Return [X, Y] of the center of cell containing provided text 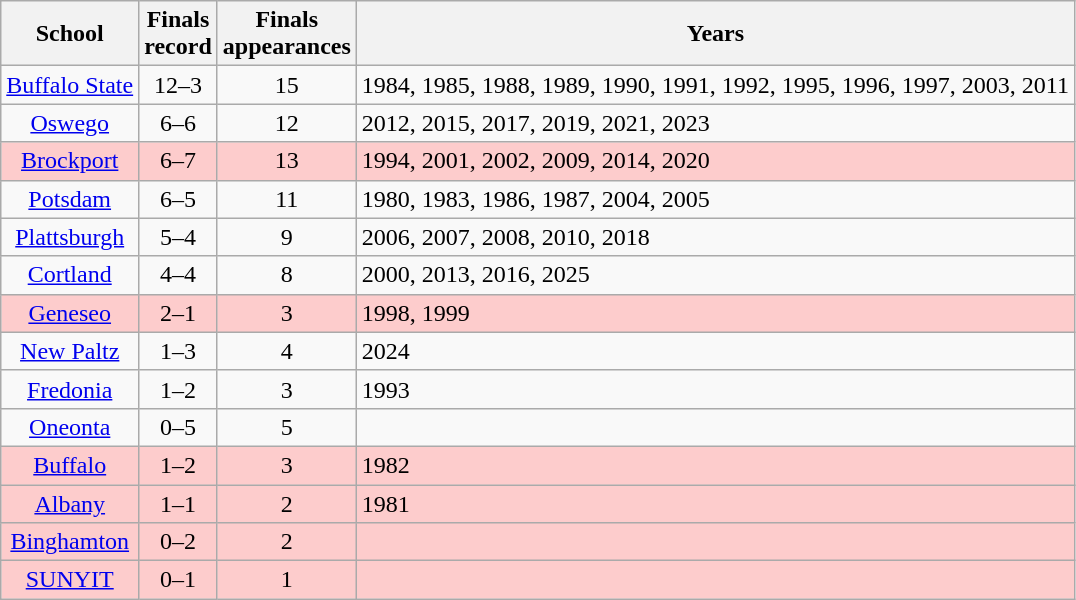
Plattsburgh [70, 237]
Binghamton [70, 542]
1980, 1983, 1986, 1987, 2004, 2005 [715, 199]
Geneseo [70, 313]
1993 [715, 389]
1998, 1999 [715, 313]
9 [286, 237]
4–4 [178, 275]
2012, 2015, 2017, 2019, 2021, 2023 [715, 123]
1994, 2001, 2002, 2009, 2014, 2020 [715, 161]
1981 [715, 503]
4 [286, 351]
8 [286, 275]
13 [286, 161]
1–3 [178, 351]
Buffalo State [70, 85]
Brockport [70, 161]
0–5 [178, 427]
5–4 [178, 237]
School [70, 34]
2024 [715, 351]
Oswego [70, 123]
SUNYIT [70, 580]
Fredonia [70, 389]
1–1 [178, 503]
Finalsappearances [286, 34]
Buffalo [70, 465]
2006, 2007, 2008, 2010, 2018 [715, 237]
Cortland [70, 275]
1984, 1985, 1988, 1989, 1990, 1991, 1992, 1995, 1996, 1997, 2003, 2011 [715, 85]
12–3 [178, 85]
Oneonta [70, 427]
0–1 [178, 580]
2000, 2013, 2016, 2025 [715, 275]
Finalsrecord [178, 34]
0–2 [178, 542]
15 [286, 85]
1 [286, 580]
11 [286, 199]
12 [286, 123]
6–6 [178, 123]
Potsdam [70, 199]
Years [715, 34]
Albany [70, 503]
2–1 [178, 313]
6–5 [178, 199]
1982 [715, 465]
6–7 [178, 161]
5 [286, 427]
New Paltz [70, 351]
